Locate the cell with the specified text and output its (X, Y) center coordinate. 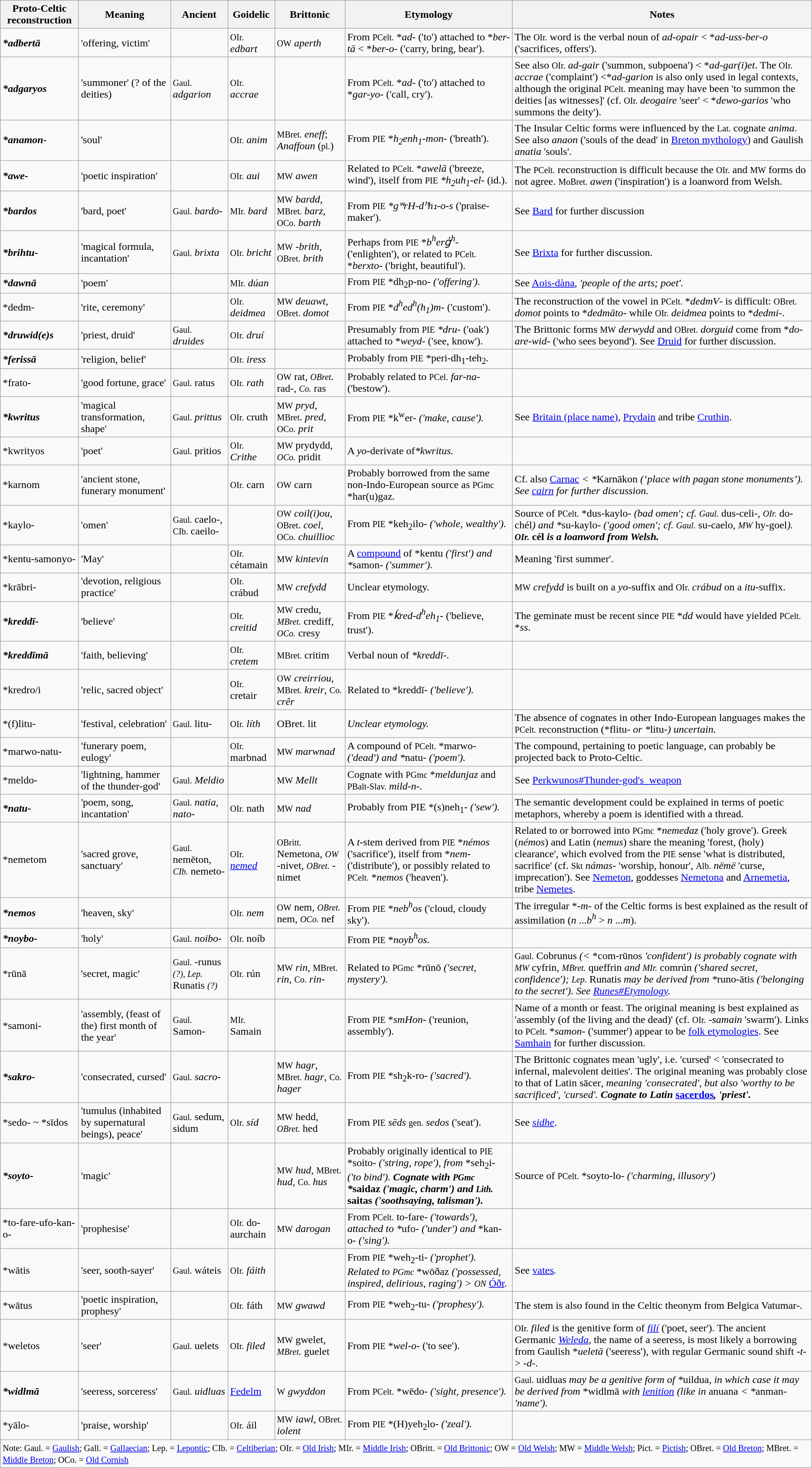
MW credu, MBret. crediff, OCo. cresy (310, 621)
Verbal noun of *kreddī-. (429, 655)
MW gwawd (310, 1306)
OIr. bricht (251, 252)
'relic, sacred object' (124, 689)
*adbertā (39, 43)
'sacred grove, sanctuary' (124, 860)
*marwo-natu- (39, 751)
OIr. druí (251, 335)
'assembly, (feast of the) first month of the year' (124, 1026)
*soyto- (39, 1176)
Gaul. brixta (199, 252)
*yālo- (39, 1425)
The OIr. word is the verbal noun of ad-opair < *ad-uss-ber-o ('sacrifices, offers'). (662, 43)
Gaul. bardo- (199, 211)
'seer, sooth-sayer' (124, 1270)
A t-stem derived from PIE *némos ('sacrifice'), itself from *nem- ('distribute'), or possibly related to PCelt. *nemos ('heaven'). (429, 860)
'priest, druid' (124, 335)
Perhaps from PIE *bherg̍h- ('enlighten'), or related to PCelt. *berxto- ('bright, beautiful'). (429, 252)
MIr. Samain (251, 1026)
From PIE *smHon- ('reunion, assembly'). (429, 1026)
From PIE *h2enh1-mon- ('breath'). (429, 140)
*noybo- (39, 938)
'devotion, religious practice' (124, 587)
MBret. eneff; Anaffoun (pl.) (310, 140)
The reconstruction of the vowel in PCelt. *dedmV- is difficult: OBret. domot points to *dedmāto- while OIr. deidmea points to *dedmi-. (662, 307)
Etymology (429, 15)
See sidhe. (662, 1123)
A compound of PCelt. *marwo- ('dead') and *natu- ('poem'). (429, 751)
MW hagr, MBret. hagr, Co. hager (310, 1077)
OIr. rún (251, 973)
'poet' (124, 451)
*weletos (39, 1346)
From PIE sēds gen. sedos ('seat'). (429, 1123)
'consecrated, cursed' (124, 1077)
'soul' (124, 140)
*bardos (39, 211)
*anamon- (39, 140)
Related to *kreddī- ('believe'). (429, 689)
*kreddī- (39, 621)
See Britain (place name), Prydain and tribe Cruthin. (662, 417)
Gaul. prittus (199, 417)
Ancient (199, 15)
Gaul. druides (199, 335)
A compound of *kentu ('first') and *samon- ('summer'). (429, 559)
*meldo- (39, 780)
*karnom (39, 485)
OBritt. Nemetona, OW -nivet, OBret. -nimet (310, 860)
OW aperth (310, 43)
'rite, ceremony' (124, 307)
MW gwelet, MBret. guelet (310, 1346)
OIr. crábud (251, 587)
OIr. áil (251, 1425)
From PIE *keh2ilo- ('whole, wealthy'). (429, 525)
Gaul. uelets (199, 1346)
'summoner' (? of the deities) (124, 88)
Meaning 'first summer'. (662, 559)
'secret, magic' (124, 973)
From PCelt. to-fare- ('towards'), attached to *ufo- ('under') and *kan-o- ('sing'). (429, 1229)
A yo-derivate of*kwritus. (429, 451)
MW crefydd is built on a yo-suffix and OIr. crábud on a itu-suffix. (662, 587)
Gaul. wáteis (199, 1270)
'good fortune, grace' (124, 383)
Gaul. caelo-, CIb. caeilo- (199, 525)
'tumulus (inhabited by supernatural beings), peace' (124, 1123)
OIr. creitid (251, 621)
Fedelm (251, 1391)
*kaylo- (39, 525)
Related to PGmc *rūnō ('secret, mystery'). (429, 973)
The Brittonic forms MW derwydd and OBret. dorguid come from *do-are-wid- ('who sees beyond'). See Druid for further discussion. (662, 335)
From PIE *nebhos ('cloud, cloudy sky'). (429, 913)
MW deuawt, OBret. domot (310, 307)
'poetic inspiration, prophesy' (124, 1306)
OW creirriou, MBret. kreir, Co. crêr (310, 689)
Gaul. ratus (199, 383)
OIr. fáth (251, 1306)
'May' (124, 559)
From PIE *dhedh(h1)m- ('custom'). (429, 307)
*dedm- (39, 307)
From PIE *gʷrH-dʰh₁-o-s ('praise-maker'). (429, 211)
MW hedd, OBret. hed (310, 1123)
OIr. cétamain (251, 559)
Goidelic (251, 15)
OIr. cretair (251, 689)
Cf. also Carnac < *Karnākon (‘place with pagan stone monuments’). See cairn for further discussion. (662, 485)
MW crefydd (310, 587)
OIr. líth (251, 724)
'poetic inspiration' (124, 175)
See Bard for further discussion (662, 211)
Probably from PIE *peri-dh1-teh2. (429, 359)
From PIE *dh2p-no- ('offering'). (429, 283)
From PIE *weh2-ti- ('prophet'). Related to PGmc *wōðaz ('possessed, inspired, delirious, raging') > ON Óðr. (429, 1270)
'praise, worship' (124, 1425)
MIr. dúan (251, 283)
Gaul. uidluas may be a genitive form of *uildua, in which case it may be derived from *widlmā with lenition (like in anuana < *anman- 'name'). (662, 1391)
Gaul. -runus (?), Lep. Runatis (?) (199, 973)
Brittonic (310, 15)
The geminate must be recent since PIE *dd would have yielded PCelt. *ss. (662, 621)
Meaning (124, 15)
Related to PCelt. *awelā ('breeze, wind'), itself from PIE *h2uh1-el- (id.). (429, 175)
'ancient stone, funerary monument' (124, 485)
Notes (662, 15)
OIr. nemed (251, 860)
OIr. Crithe (251, 451)
'offering, victim' (124, 43)
From PIE *weh2-tu- ('prophesy'). (429, 1306)
Gaul. sacro- (199, 1077)
OIr. anim (251, 140)
MW hud, MBret. hud, Co. hus (310, 1176)
*krābri- (39, 587)
*nemetom (39, 860)
MW kintevin (310, 559)
'faith, believing' (124, 655)
From PCelt. *wēdo- ('sight, presence'). (429, 1391)
*kentu-samonyo- (39, 559)
Presumably from PIE *dru- ('oak') attached to *weyd- ('see, know'). (429, 335)
MIr. bard (251, 211)
From PIE *sh2k-ro- ('sacred'). (429, 1077)
Gaul. sedum, sidum (199, 1123)
The stem is also found in the Celtic theonym from Belgica Vatumar-. (662, 1306)
'omen' (124, 525)
Gaul. Meldio (199, 780)
MW rin, MBret. rin, Co. rin- (310, 973)
From PIE *wel-o- ('to see'). (429, 1346)
Gaul. uidluas (199, 1391)
*kreddīmā (39, 655)
Probably borrowed from the same non-Indo-European source as PGmc *har(u)gaz. (429, 485)
'poem' (124, 283)
The PCelt. reconstruction is difficult because the OIr. and MW forms do not agree. MoBret. awen ('inspiration') is a loanword from Welsh. (662, 175)
'seer' (124, 1346)
W gwyddon (310, 1391)
'magic' (124, 1176)
The compound, pertaining to poetic language, can probably be projected back to Proto-Celtic. (662, 751)
OIr. carn (251, 485)
OW carn (310, 485)
'holy' (124, 938)
'heaven, sky' (124, 913)
MW bardd, MBret. barz, OCo. barth (310, 211)
Source of PCelt. *soyto-lo- ('charming, illusory') (662, 1176)
MW darogan (310, 1229)
*sakro- (39, 1077)
From PIE *kwer- ('make, cause'). (429, 417)
MW awen (310, 175)
OIr. marbnad (251, 751)
*adgaryos (39, 88)
'seeress, sorceress' (124, 1391)
'magical transformation, shape' (124, 417)
Cognate with PGmc *meldunjaz and PBalt-Slav. mild-n-. (429, 780)
MW nad (310, 809)
OBret. lit (310, 724)
From PIE *ḱred-dheh1- ('believe, trust'). (429, 621)
OIr. rath (251, 383)
OW rat, OBret. rad-, Co. ras (310, 383)
See Brixta for further discussion. (662, 252)
*samoni- (39, 1026)
'lightning, hammer of the thunder-god' (124, 780)
See Perkwunos#Thunder-god's_weapon (662, 780)
OIr. do-aurchain (251, 1229)
'prophesise' (124, 1229)
'poem, song, incantation' (124, 809)
*kredro/i (39, 689)
*ferissā (39, 359)
OIr. cretem (251, 655)
MW -brith, OBret. brith (310, 252)
MW Mellt (310, 780)
Gaul. noibo- (199, 938)
MBret. critim (310, 655)
Proto-Celtic reconstruction (39, 15)
'religion, belief' (124, 359)
OIr. noíb (251, 938)
See Aois-dàna, 'people of the arts; poet'. (662, 283)
OIr. fáith (251, 1270)
From PIE *(H)yeh2lo- ('zeal'). (429, 1425)
OIr. deidmea (251, 307)
*druwid(e)s (39, 335)
OIr. accrae (251, 88)
OIr. aui (251, 175)
OIr. iress (251, 359)
MW prydydd, OCo. pridit (310, 451)
*(f)litu- (39, 724)
MW marwnad (310, 751)
Gaul. adgarion (199, 88)
*kwritus (39, 417)
Gaul. nemēton, CIb. nemeto- (199, 860)
*kwrityos (39, 451)
Gaul. pritios (199, 451)
*widlmā (39, 1391)
The semantic development could be explained in terms of poetic metaphors, whereby a poem is identified with a thread. (662, 809)
'bard, poet' (124, 211)
The absence of cognates in other Indo-European languages makes the PCelt. reconstruction (*flitu- or *litu-) uncertain. (662, 724)
*sedo- ~ *sīdos (39, 1123)
*frato- (39, 383)
*natu- (39, 809)
*to-fare-ufo-kan-o- (39, 1229)
OIr. síd (251, 1123)
OIr. cruth (251, 417)
'magical formula, incantation' (124, 252)
The irregular *-m- of the Celtic forms is best explained as the result of assimilation (n ...bh > n ...m). (662, 913)
MW iawl, OBret. iolent (310, 1425)
Gaul. litu- (199, 724)
*rūnā (39, 973)
See vates. (662, 1270)
OW coil(i)ou, OBret. coel, OCo. chuillioc (310, 525)
*nemos (39, 913)
'festival, celebration' (124, 724)
Gaul. Samon- (199, 1026)
MW pryd, MBret. pred, OCo. prit (310, 417)
*wātis (39, 1270)
OIr. nem (251, 913)
From PCelt. *ad- ('to') attached to *ber-tā < *ber-o- ('carry, bring, bear'). (429, 43)
*brihtu- (39, 252)
OIr. nath (251, 809)
OW nem, OBret. nem, OCo. nef (310, 913)
OIr. edbart (251, 43)
*awe- (39, 175)
From PCelt. *ad- ('to') attached to *gar-yo- ('call, cry'). (429, 88)
'believe' (124, 621)
Gaul. natia, nato- (199, 809)
*wātus (39, 1306)
From PIE *noybhos. (429, 938)
Probably from PIE *(s)neh1- ('sew'). (429, 809)
OIr. filed (251, 1346)
'funerary poem, eulogy' (124, 751)
*dawnā (39, 283)
Probably related to PCel. far-na- ('bestow'). (429, 383)
